Identify which cell holds the provided text, then report its [x, y] central coordinate. 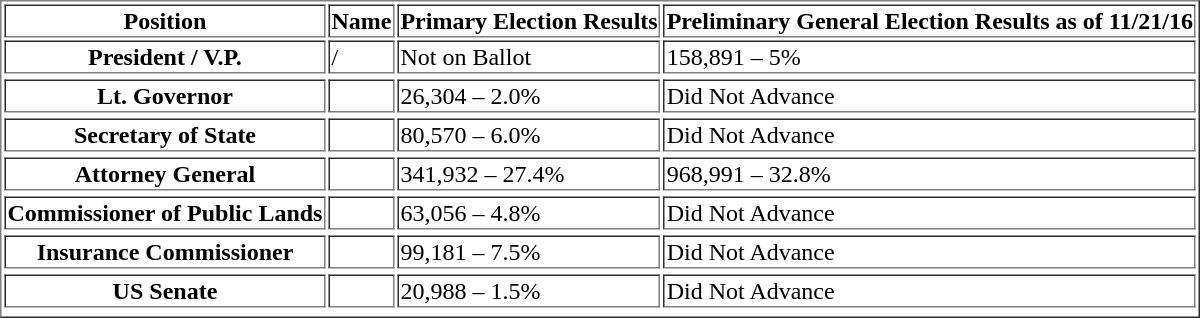
Commissioner of Public Lands [164, 212]
Not on Ballot [528, 56]
President / V.P. [164, 56]
341,932 – 27.4% [528, 174]
63,056 – 4.8% [528, 212]
26,304 – 2.0% [528, 96]
Lt. Governor [164, 96]
158,891 – 5% [930, 56]
/ [361, 56]
Secretary of State [164, 134]
Primary Election Results [528, 20]
20,988 – 1.5% [528, 290]
968,991 – 32.8% [930, 174]
Preliminary General Election Results as of 11/21/16 [930, 20]
Name [361, 20]
80,570 – 6.0% [528, 134]
Attorney General [164, 174]
US Senate [164, 290]
99,181 – 7.5% [528, 252]
Insurance Commissioner [164, 252]
Position [164, 20]
